Return [X, Y] of the center of cell containing provided text 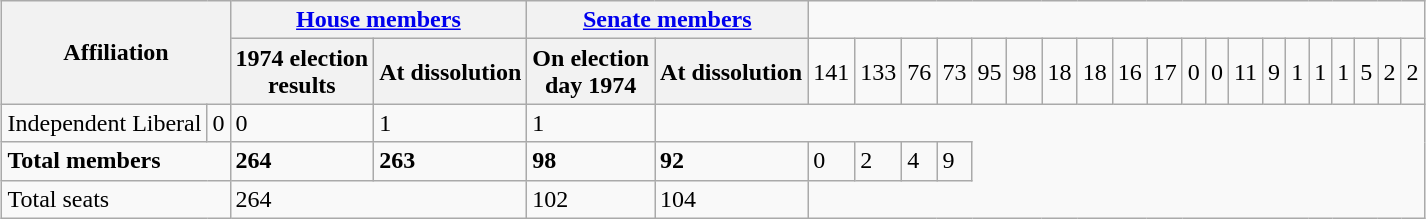
133 [878, 72]
16 [1130, 72]
76 [920, 72]
104 [732, 199]
House members [378, 20]
On electionday 1974 [591, 72]
Senate members [668, 20]
1974 electionresults [302, 72]
Independent Liberal [104, 123]
102 [591, 199]
11 [1245, 72]
17 [1164, 72]
5 [1366, 72]
92 [732, 161]
73 [954, 72]
Total seats [116, 199]
263 [450, 161]
141 [832, 72]
95 [990, 72]
Total members [116, 161]
Affiliation [116, 52]
4 [920, 161]
